Find where the given text appears and provide that cell's center as (x, y) coordinate. 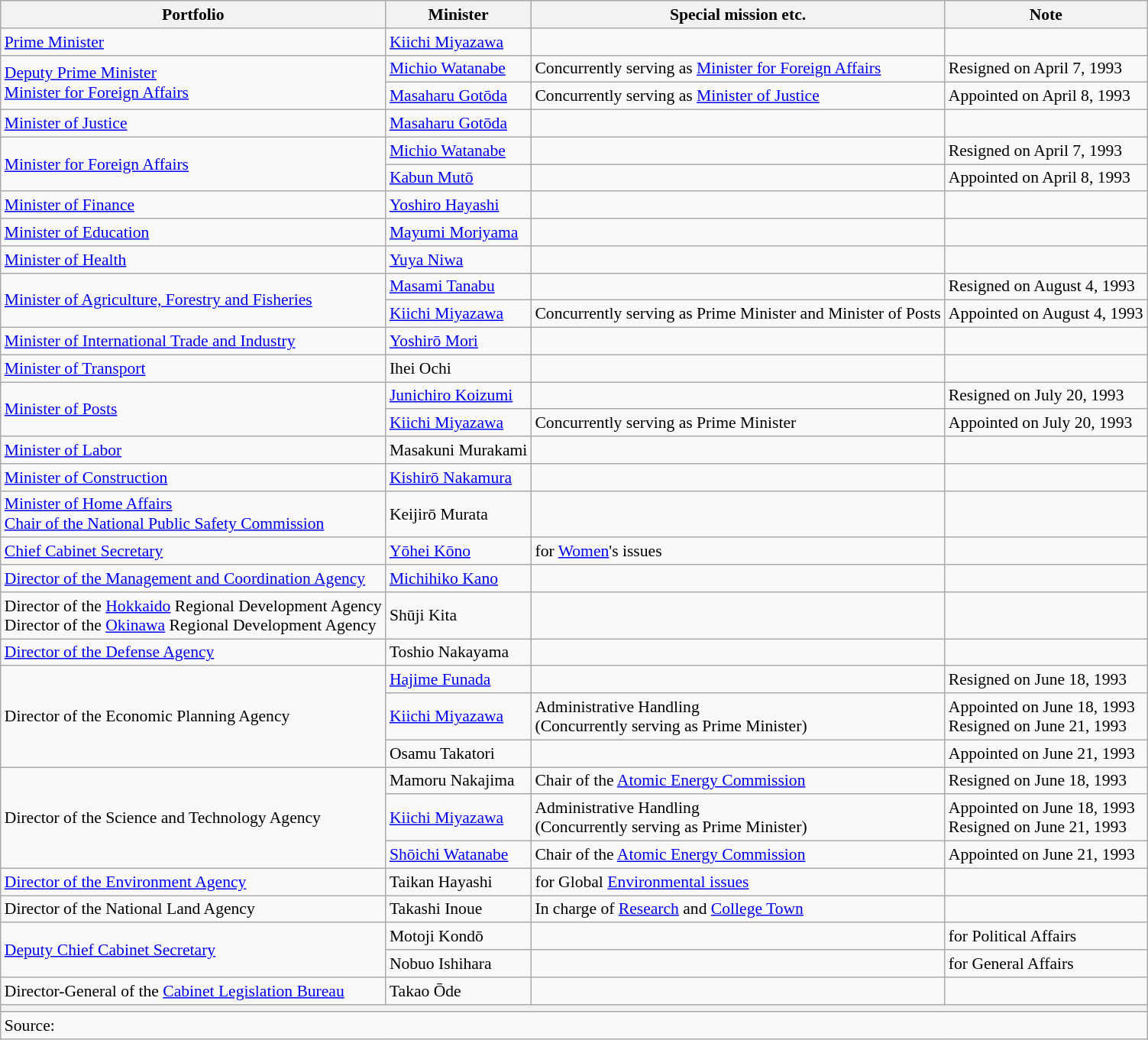
Minister of Agriculture, Forestry and Fisheries (193, 300)
Prime Minister (193, 42)
Michihiko Kano (458, 578)
Resigned on July 20, 1993 (1046, 396)
Ihei Ochi (458, 368)
Concurrently serving as Minister of Justice (738, 96)
Minister of Transport (193, 368)
Director of the Hokkaido Regional Development AgencyDirector of the Okinawa Regional Development Agency (193, 616)
Minister of Education (193, 232)
Minister for Foreign Affairs (193, 164)
Kishirō Nakamura (458, 478)
Minister of Construction (193, 478)
Nobuo Ishihara (458, 964)
Minister of Health (193, 260)
Concurrently serving as Prime Minister (738, 423)
Yōhei Kōno (458, 552)
Takao Ōde (458, 991)
Minister of International Trade and Industry (193, 342)
Minister (458, 15)
for Women's issues (738, 552)
for General Affairs (1046, 964)
Chief Cabinet Secretary (193, 552)
Mayumi Moriyama (458, 232)
Director-General of the Cabinet Legislation Bureau (193, 991)
Mamoru Nakajima (458, 781)
Osamu Takatori (458, 753)
Minister of Finance (193, 206)
In charge of Research and College Town (738, 909)
Source: (574, 1026)
for Political Affairs (1046, 937)
Toshio Nakayama (458, 653)
Takashi Inoue (458, 909)
Appointed on July 20, 1993 (1046, 423)
Shūji Kita (458, 616)
Yuya Niwa (458, 260)
Hajime Funada (458, 680)
Director of the Management and Coordination Agency (193, 578)
Masami Tanabu (458, 287)
Minister of Posts (193, 410)
Director of the National Land Agency (193, 909)
Minister of Justice (193, 124)
for Global Environmental issues (738, 882)
Deputy Prime MinisterMinister for Foreign Affairs (193, 83)
Concurrently serving as Minister for Foreign Affairs (738, 69)
Shōichi Watanabe (458, 855)
Resigned on August 4, 1993 (1046, 287)
Yoshirō Mori (458, 342)
Note (1046, 15)
Director of the Environment Agency (193, 882)
Yoshiro Hayashi (458, 206)
Portfolio (193, 15)
Special mission etc. (738, 15)
Director of the Economic Planning Agency (193, 717)
Taikan Hayashi (458, 882)
Director of the Science and Technology Agency (193, 818)
Concurrently serving as Prime Minister and Minister of Posts (738, 314)
Deputy Chief Cabinet Secretary (193, 951)
Appointed on August 4, 1993 (1046, 314)
Minister of Labor (193, 450)
Motoji Kondō (458, 937)
Minister of Home AffairsChair of the National Public Safety Commission (193, 514)
Masakuni Murakami (458, 450)
Director of the Defense Agency (193, 653)
Junichiro Koizumi (458, 396)
Kabun Mutō (458, 178)
Keijirō Murata (458, 514)
